Detect which cell encompasses the target text, then output its [x, y] center coordinate. 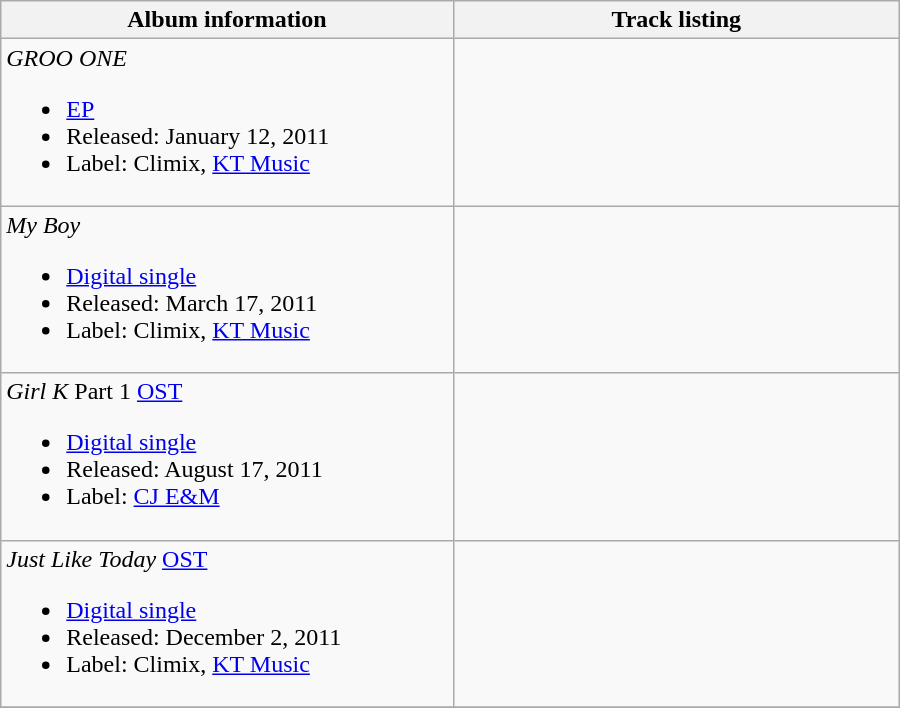
Track listing [676, 20]
GROO ONEEPReleased: January 12, 2011Label: Climix, KT Music [227, 122]
Just Like Today OSTDigital singleReleased: December 2, 2011Label: Climix, KT Music [227, 624]
Girl K Part 1 OSTDigital singleReleased: August 17, 2011Label: CJ E&M [227, 456]
Album information [227, 20]
My BoyDigital singleReleased: March 17, 2011Label: Climix, KT Music [227, 290]
